Return (x, y) of the center of cell containing provided text 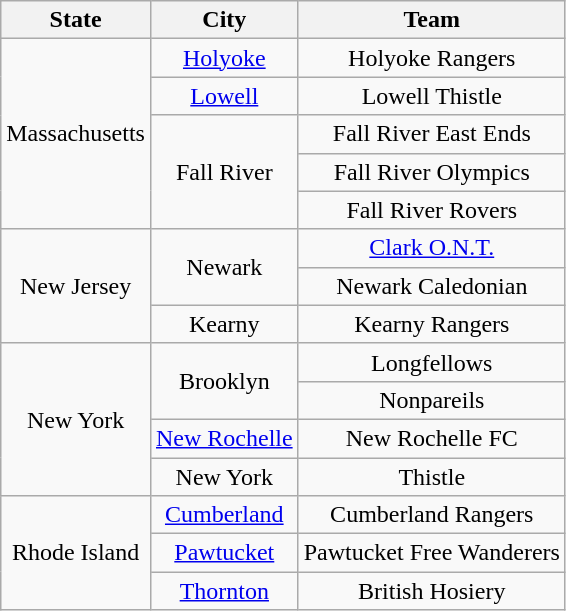
Fall River Rovers (432, 210)
Clark O.N.T. (432, 248)
New Rochelle (224, 438)
Holyoke (224, 58)
Pawtucket Free Wanderers (432, 553)
City (224, 20)
Kearny Rangers (432, 324)
Fall River East Ends (432, 134)
Thornton (224, 591)
Lowell (224, 96)
Rhode Island (76, 553)
Fall River (224, 172)
Newark Caledonian (432, 286)
Fall River Olympics (432, 172)
State (76, 20)
Thistle (432, 477)
New Jersey (76, 286)
Brooklyn (224, 381)
Newark (224, 267)
Cumberland Rangers (432, 515)
Nonpareils (432, 400)
Pawtucket (224, 553)
British Hosiery (432, 591)
Longfellows (432, 362)
Team (432, 20)
Lowell Thistle (432, 96)
Holyoke Rangers (432, 58)
Kearny (224, 324)
New Rochelle FC (432, 438)
Cumberland (224, 515)
Massachusetts (76, 134)
